Pinpoint the cell where the given text exists, returning its (X, Y) midpoint coordinate. 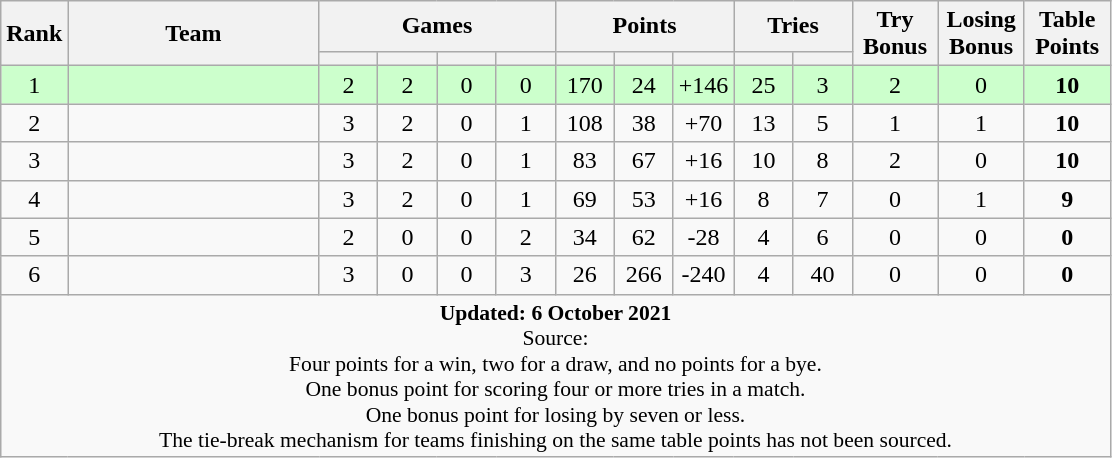
34 (584, 237)
Rank (34, 34)
24 (644, 85)
69 (584, 199)
Losing Bonus (981, 34)
+70 (704, 123)
-28 (704, 237)
Tries (793, 26)
Games (437, 26)
7 (822, 199)
108 (584, 123)
Table Points (1067, 34)
266 (644, 275)
83 (584, 161)
9 (1067, 199)
13 (764, 123)
Team (194, 34)
Try Bonus (895, 34)
67 (644, 161)
Points (644, 26)
+146 (704, 85)
40 (822, 275)
53 (644, 199)
170 (584, 85)
25 (764, 85)
26 (584, 275)
-240 (704, 275)
62 (644, 237)
38 (644, 123)
